Return the [X, Y] coordinate for the center point of the cell that contains the specified text.  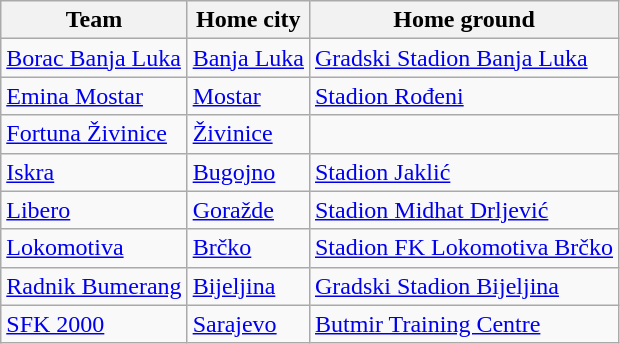
Libero [94, 210]
Sarajevo [248, 324]
Mostar [248, 96]
Home city [248, 20]
Bugojno [248, 172]
Bijeljina [248, 286]
Team [94, 20]
Stadion Jaklić [464, 172]
Gradski Stadion Bijeljina [464, 286]
Banja Luka [248, 58]
Goražde [248, 210]
Fortuna Živinice [94, 134]
Radnik Bumerang [94, 286]
Lokomotiva [94, 248]
Butmir Training Centre [464, 324]
Brčko [248, 248]
Gradski Stadion Banja Luka [464, 58]
Stadion Midhat Drljević [464, 210]
Emina Mostar [94, 96]
Home ground [464, 20]
Stadion FK Lokomotiva Brčko [464, 248]
Borac Banja Luka [94, 58]
Živinice [248, 134]
Stadion Rođeni [464, 96]
Iskra [94, 172]
SFK 2000 [94, 324]
